Extract the [x, y] coordinate from the center of the cell holding the provided text.  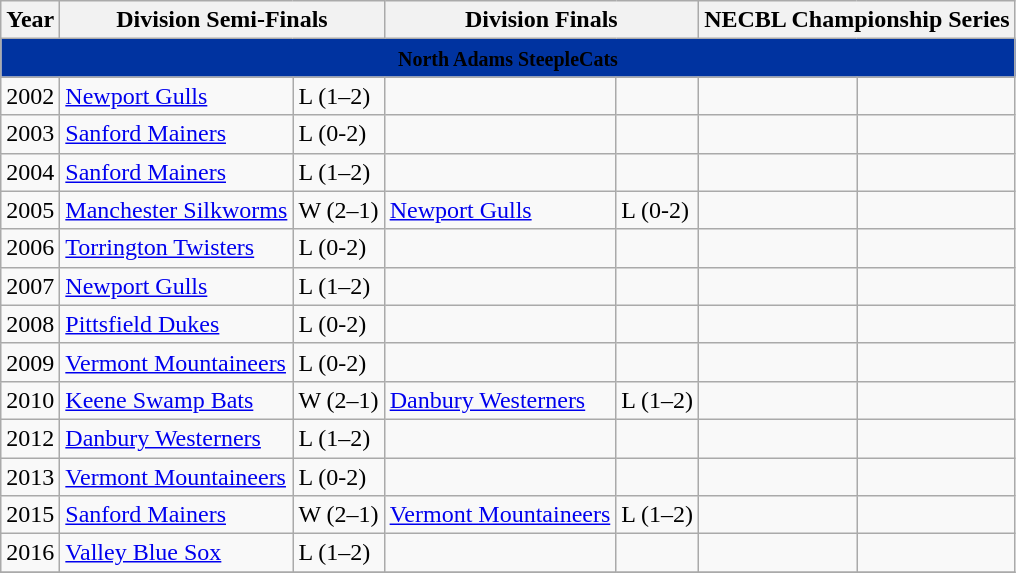
2013 [30, 477]
2004 [30, 172]
2016 [30, 553]
2003 [30, 134]
2005 [30, 210]
Year [30, 20]
2006 [30, 248]
2015 [30, 515]
2002 [30, 96]
Pittsfield Dukes [176, 324]
2012 [30, 438]
Division Finals [542, 20]
2007 [30, 286]
Division Semi-Finals [222, 20]
Keene Swamp Bats [176, 400]
2010 [30, 400]
Torrington Twisters [176, 248]
2009 [30, 362]
NECBL Championship Series [857, 20]
2008 [30, 324]
North Adams SteepleCats [508, 58]
Valley Blue Sox [176, 553]
Manchester Silkworms [176, 210]
